Capture the cell that displays the provided text and extract its (X, Y) central coordinate. 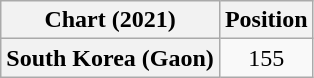
South Korea (Gaon) (110, 58)
Position (266, 20)
Chart (2021) (110, 20)
155 (266, 58)
